Provide the (x, y) coordinate of the cell's center where the given text is located.  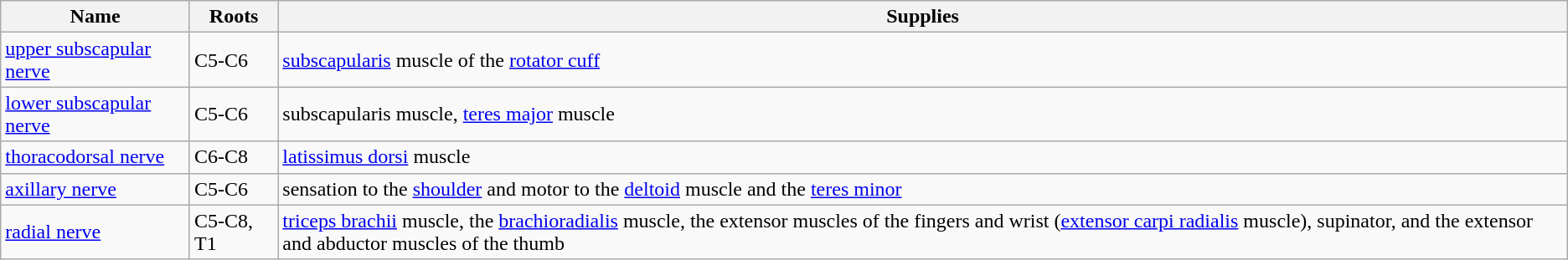
C6-C8 (233, 157)
upper subscapular nerve (95, 60)
thoracodorsal nerve (95, 157)
C5-C8, T1 (233, 232)
subscapularis muscle of the rotator cuff (923, 60)
sensation to the shoulder and motor to the deltoid muscle and the teres minor (923, 189)
radial nerve (95, 232)
Name (95, 17)
Supplies (923, 17)
axillary nerve (95, 189)
Roots (233, 17)
latissimus dorsi muscle (923, 157)
lower subscapular nerve (95, 114)
subscapularis muscle, teres major muscle (923, 114)
